From the cell containing the given text, extract its center point as (X, Y) coordinate. 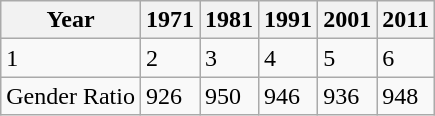
926 (170, 96)
2001 (348, 20)
948 (406, 96)
5 (348, 58)
Gender Ratio (71, 96)
936 (348, 96)
Year (71, 20)
1 (71, 58)
2011 (406, 20)
1981 (230, 20)
950 (230, 96)
4 (288, 58)
946 (288, 96)
3 (230, 58)
2 (170, 58)
1991 (288, 20)
6 (406, 58)
1971 (170, 20)
